Search for the cell housing the specified text and yield its (x, y) center coordinate. 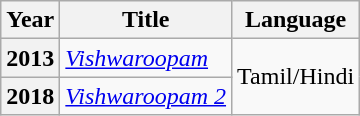
Title (146, 20)
2018 (30, 96)
Year (30, 20)
Vishwaroopam 2 (146, 96)
Tamil/Hindi (296, 77)
Vishwaroopam (146, 58)
Language (296, 20)
2013 (30, 58)
